For the text-containing cell, return its midpoint in [X, Y] coordinate format. 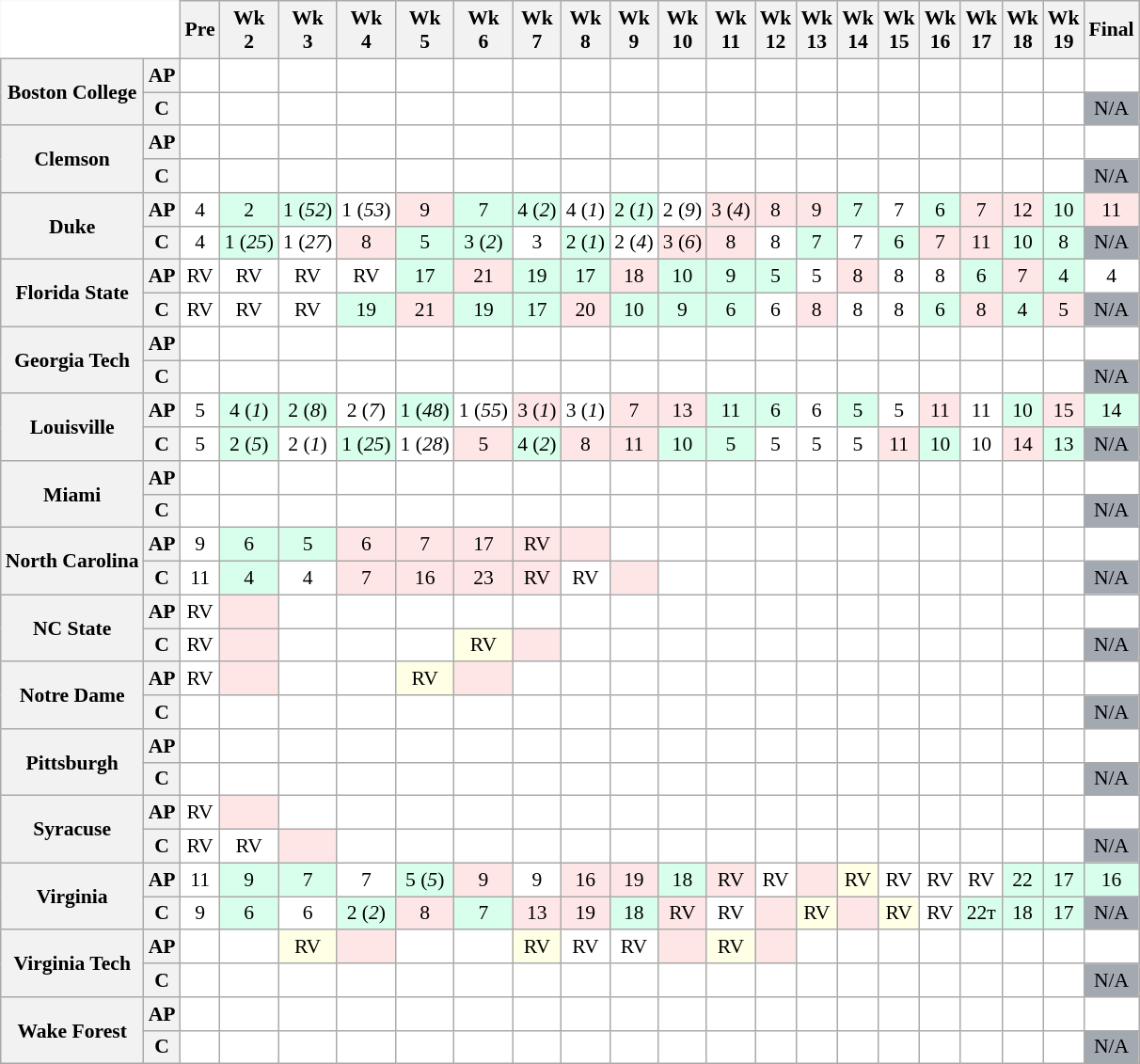
Wk11 [731, 30]
1 (27) [308, 243]
Wk2 [249, 30]
Wk7 [537, 30]
5 (5) [424, 880]
2 (7) [366, 411]
3 [537, 243]
Wk6 [483, 30]
Louisville [72, 427]
Notre Dame [72, 696]
Wk15 [899, 30]
1 (53) [366, 210]
2 (2) [366, 913]
Pittsburgh [72, 762]
Georgia Tech [72, 359]
3 (6) [683, 243]
23 [483, 579]
Wk16 [941, 30]
2 (4) [634, 243]
2 (9) [683, 210]
1 (55) [483, 411]
1 (52) [308, 210]
Miami [72, 495]
Wk3 [308, 30]
Virginia [72, 896]
3 (4) [731, 210]
22 [1022, 880]
3 (2) [483, 243]
Wk13 [816, 30]
Wk8 [586, 30]
15 [1064, 411]
Pre [200, 30]
Wk10 [683, 30]
Wk19 [1064, 30]
20 [586, 310]
Wk18 [1022, 30]
Wk4 [366, 30]
Wk12 [776, 30]
Clemson [72, 160]
Wk17 [981, 30]
Wk14 [858, 30]
North Carolina [72, 561]
Boston College [72, 92]
12 [1022, 210]
Wake Forest [72, 1031]
1 (48) [424, 411]
1 (28) [424, 444]
Florida State [72, 294]
Virginia Tech [72, 963]
2 [249, 210]
2 (5) [249, 444]
Final [1112, 30]
Syracuse [72, 830]
Duke [72, 226]
Wk9 [634, 30]
2 (8) [308, 411]
Wk5 [424, 30]
NC State [72, 628]
22т [981, 913]
